Locate the cell with the specified text and output its (X, Y) center coordinate. 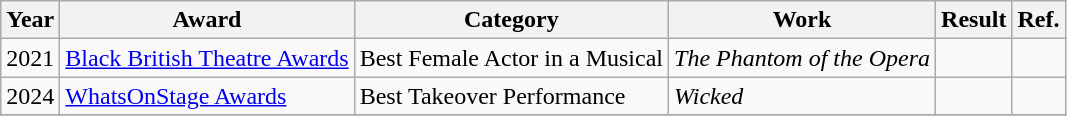
Black British Theatre Awards (207, 58)
Category (511, 20)
Ref. (1038, 20)
Work (802, 20)
2024 (30, 96)
WhatsOnStage Awards (207, 96)
Wicked (802, 96)
2021 (30, 58)
The Phantom of the Opera (802, 58)
Best Takeover Performance (511, 96)
Best Female Actor in a Musical (511, 58)
Year (30, 20)
Award (207, 20)
Result (974, 20)
